Scan for the cell matching the given text and deliver its (x, y) coordinate at center. 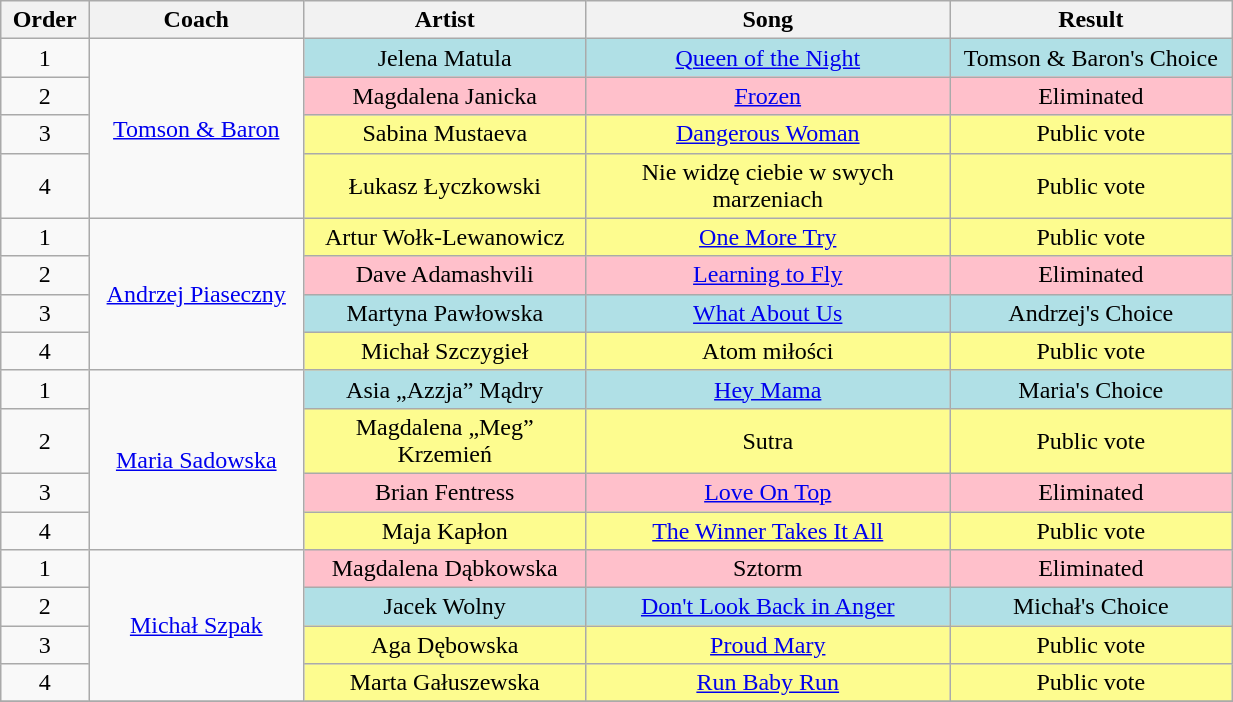
Magdalena Dąbkowska (445, 569)
Song (768, 20)
Magdalena „Meg” Krzemień (445, 440)
Proud Mary (768, 645)
Learning to Fly (768, 275)
Artur Wołk-Lewanowicz (445, 237)
Michał's Choice (1091, 607)
Sabina Mustaeva (445, 134)
Nie widzę ciebie w swych marzeniach (768, 186)
Result (1091, 20)
Sztorm (768, 569)
Martyna Pawłowska (445, 313)
Tomson & Baron (196, 128)
Michał Szpak (196, 626)
Love On Top (768, 492)
Don't Look Back in Anger (768, 607)
Magdalena Janicka (445, 96)
Asia „Azzja” Mądry (445, 389)
What About Us (768, 313)
Maria's Choice (1091, 389)
Artist (445, 20)
One More Try (768, 237)
Coach (196, 20)
The Winner Takes It All (768, 531)
Tomson & Baron's Choice (1091, 58)
Queen of the Night (768, 58)
Run Baby Run (768, 683)
Maria Sadowska (196, 460)
Dangerous Woman (768, 134)
Michał Szczygieł (445, 351)
Andrzej's Choice (1091, 313)
Sutra (768, 440)
Łukasz Łyczkowski (445, 186)
Hey Mama (768, 389)
Aga Dębowska (445, 645)
Andrzej Piaseczny (196, 294)
Dave Adamashvili (445, 275)
Order (45, 20)
Atom miłości (768, 351)
Jelena Matula (445, 58)
Maja Kapłon (445, 531)
Brian Fentress (445, 492)
Marta Gałuszewska (445, 683)
Frozen (768, 96)
Jacek Wolny (445, 607)
